Extract the [X, Y] coordinate from the center of the cell holding the provided text.  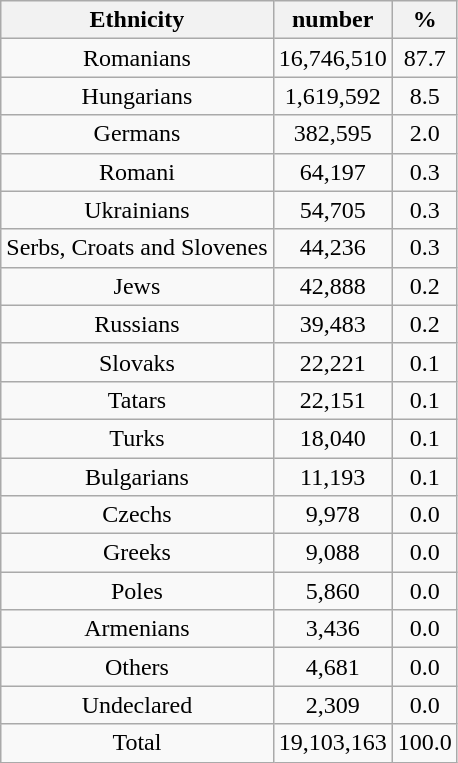
16,746,510 [332, 58]
Ukrainians [137, 210]
19,103,163 [332, 743]
18,040 [332, 438]
Others [137, 667]
54,705 [332, 210]
42,888 [332, 286]
Serbs, Croats and Slovenes [137, 248]
Russians [137, 324]
number [332, 20]
22,151 [332, 400]
Germans [137, 134]
64,197 [332, 172]
Poles [137, 591]
87.7 [424, 58]
Turks [137, 438]
4,681 [332, 667]
Romani [137, 172]
Total [137, 743]
Jews [137, 286]
2,309 [332, 705]
3,436 [332, 629]
44,236 [332, 248]
9,978 [332, 515]
Czechs [137, 515]
Greeks [137, 553]
382,595 [332, 134]
% [424, 20]
5,860 [332, 591]
Tatars [137, 400]
11,193 [332, 477]
22,221 [332, 362]
Undeclared [137, 705]
100.0 [424, 743]
Ethnicity [137, 20]
Slovaks [137, 362]
9,088 [332, 553]
Hungarians [137, 96]
1,619,592 [332, 96]
8.5 [424, 96]
Bulgarians [137, 477]
Armenians [137, 629]
Romanians [137, 58]
39,483 [332, 324]
2.0 [424, 134]
